From the cell containing the given text, extract its center point as [x, y] coordinate. 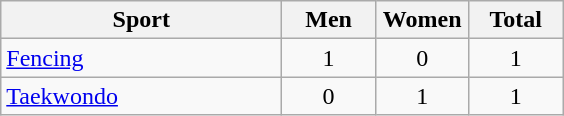
Sport [142, 20]
Women [422, 20]
Men [329, 20]
Total [516, 20]
Taekwondo [142, 96]
Fencing [142, 58]
